Identify which cell holds the provided text, then report its [X, Y] central coordinate. 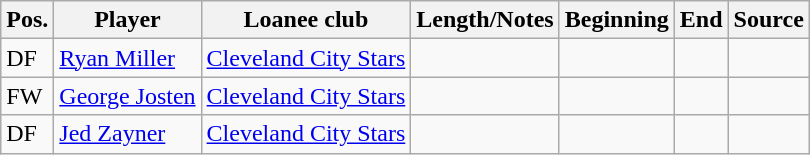
Length/Notes [485, 20]
Jed Zayner [128, 134]
Source [768, 20]
Ryan Miller [128, 58]
Player [128, 20]
Pos. [28, 20]
Beginning [616, 20]
Loanee club [306, 20]
End [701, 20]
FW [28, 96]
George Josten [128, 96]
